Determine the (x, y) coordinate at the center of the cell enclosing the given text.  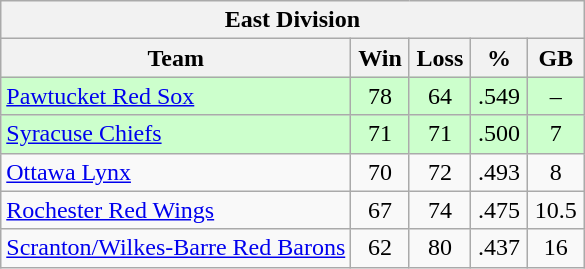
16 (556, 248)
72 (440, 172)
GB (556, 58)
– (556, 96)
74 (440, 210)
Ottawa Lynx (176, 172)
8 (556, 172)
Rochester Red Wings (176, 210)
64 (440, 96)
.493 (500, 172)
78 (380, 96)
Team (176, 58)
10.5 (556, 210)
62 (380, 248)
70 (380, 172)
East Division (292, 20)
7 (556, 134)
Loss (440, 58)
Win (380, 58)
.437 (500, 248)
Pawtucket Red Sox (176, 96)
.475 (500, 210)
% (500, 58)
Syracuse Chiefs (176, 134)
80 (440, 248)
Scranton/Wilkes-Barre Red Barons (176, 248)
.549 (500, 96)
.500 (500, 134)
67 (380, 210)
